Search for the cell housing the specified text and yield its (X, Y) center coordinate. 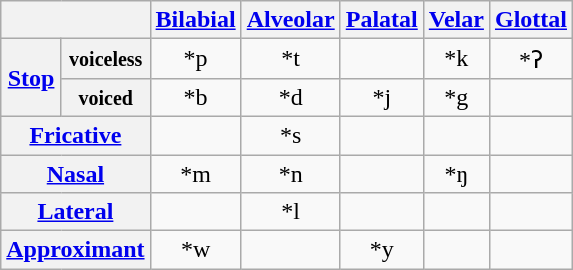
*p (196, 59)
*y (382, 250)
*g (456, 97)
Bilabial (196, 20)
voiceless (106, 59)
*ʔ (530, 59)
*k (456, 59)
*d (290, 97)
*m (196, 173)
*b (196, 97)
*ŋ (456, 173)
Alveolar (290, 20)
Glottal (530, 20)
Lateral (76, 212)
Stop (32, 78)
*n (290, 173)
*j (382, 97)
Velar (456, 20)
Fricative (76, 135)
Palatal (382, 20)
*l (290, 212)
*t (290, 59)
*s (290, 135)
Approximant (76, 250)
*w (196, 250)
Nasal (76, 173)
voiced (106, 97)
